Identify which cell holds the provided text, then report its (x, y) central coordinate. 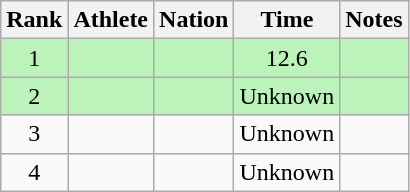
4 (34, 172)
3 (34, 134)
Athlete (111, 20)
12.6 (287, 58)
Notes (374, 20)
Rank (34, 20)
Time (287, 20)
2 (34, 96)
Nation (194, 20)
1 (34, 58)
